From the cell containing the given text, extract its center point as (x, y) coordinate. 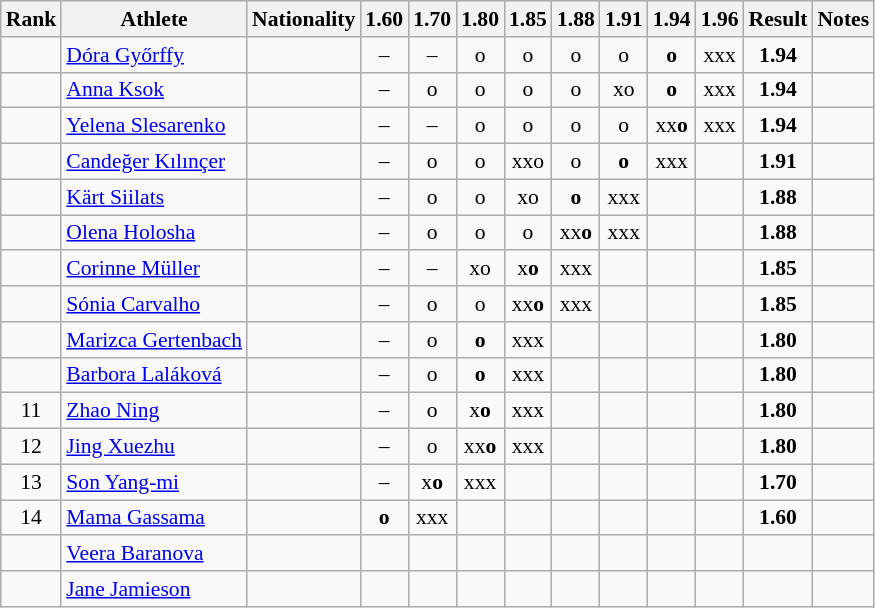
Notes (843, 19)
Son Yang-mi (154, 482)
13 (32, 482)
12 (32, 447)
Marizca Gertenbach (154, 340)
14 (32, 518)
Veera Baranova (154, 554)
Mama Gassama (154, 518)
Rank (32, 19)
Kärt Siilats (154, 197)
11 (32, 411)
Barbora Laláková (154, 375)
Nationality (304, 19)
Olena Holosha (154, 233)
Athlete (154, 19)
Candeğer Kılınçer (154, 162)
Jane Jamieson (154, 589)
Corinne Müller (154, 269)
Anna Ksok (154, 90)
Jing Xuezhu (154, 447)
Yelena Slesarenko (154, 126)
1.96 (720, 19)
Zhao Ning (154, 411)
Dóra Győrffy (154, 55)
Result (778, 19)
Sónia Carvalho (154, 304)
